Pinpoint the cell where the given text exists, returning its (x, y) midpoint coordinate. 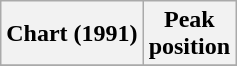
Peak position (189, 34)
Chart (1991) (72, 34)
